Pinpoint the cell where the given text exists, returning its (X, Y) midpoint coordinate. 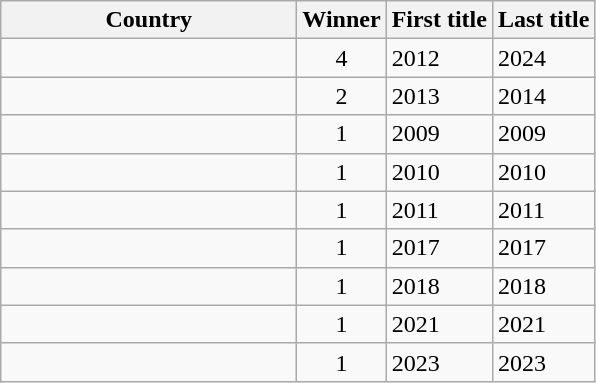
2024 (543, 58)
First title (439, 20)
2 (342, 96)
4 (342, 58)
2012 (439, 58)
Winner (342, 20)
2014 (543, 96)
Last title (543, 20)
Country (149, 20)
2013 (439, 96)
